Locate the cell with the specified text and output its (X, Y) center coordinate. 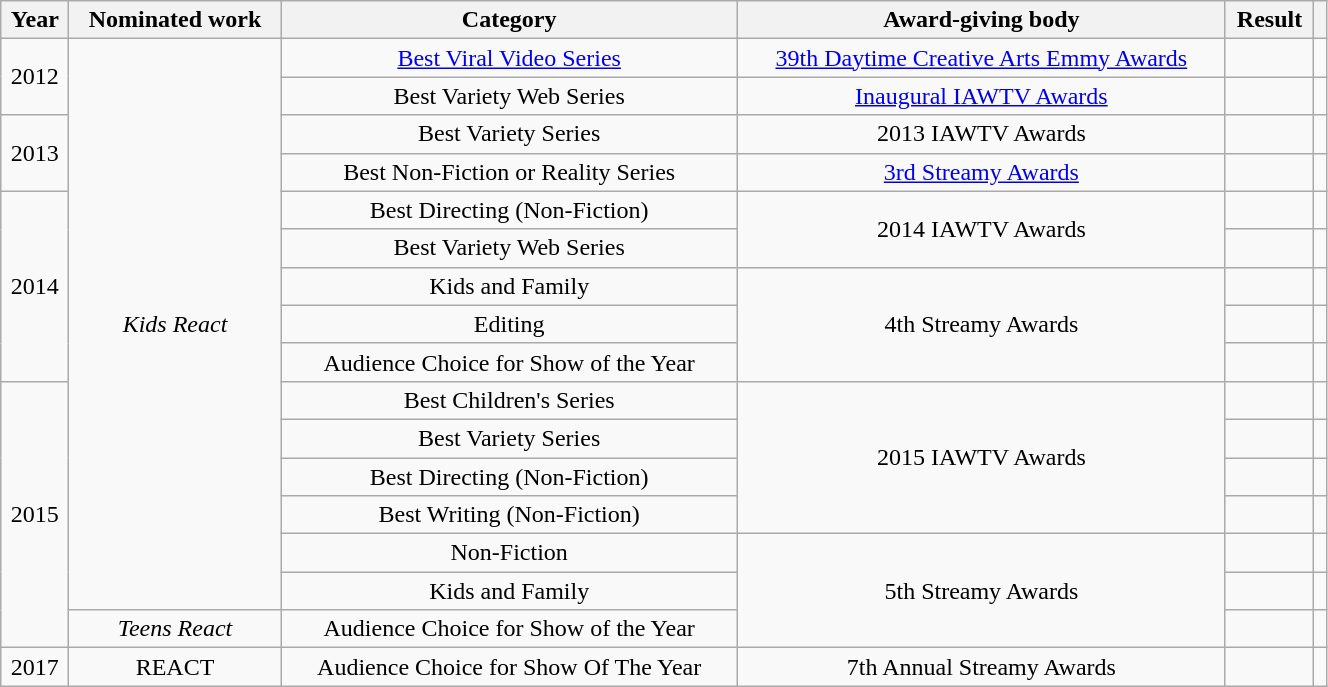
Non-Fiction (509, 553)
39th Daytime Creative Arts Emmy Awards (981, 58)
REACT (175, 667)
Inaugural IAWTV Awards (981, 96)
4th Streamy Awards (981, 324)
2015 (35, 514)
Teens React (175, 629)
Best Writing (Non-Fiction) (509, 515)
Kids React (175, 324)
5th Streamy Awards (981, 591)
7th Annual Streamy Awards (981, 667)
2015 IAWTV Awards (981, 457)
2012 (35, 77)
2013 (35, 153)
Best Viral Video Series (509, 58)
2013 IAWTV Awards (981, 134)
Audience Choice for Show Of The Year (509, 667)
Result (1269, 20)
2014 (35, 286)
Nominated work (175, 20)
Best Children's Series (509, 400)
3rd Streamy Awards (981, 172)
Editing (509, 324)
Category (509, 20)
Award-giving body (981, 20)
2014 IAWTV Awards (981, 229)
Best Non-Fiction or Reality Series (509, 172)
2017 (35, 667)
Year (35, 20)
